Provide the [x, y] coordinate of the cell's center where the given text is located.  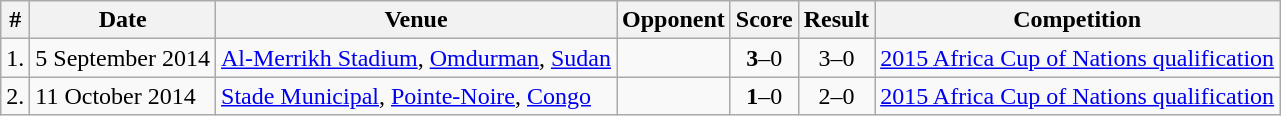
Venue [416, 20]
Result [836, 20]
Date [123, 20]
2–0 [836, 96]
1. [16, 58]
# [16, 20]
Opponent [674, 20]
11 October 2014 [123, 96]
1–0 [764, 96]
Al-Merrikh Stadium, Omdurman, Sudan [416, 58]
Competition [1078, 20]
2. [16, 96]
5 September 2014 [123, 58]
Score [764, 20]
Stade Municipal, Pointe-Noire, Congo [416, 96]
